Return (x, y) of the center of cell containing provided text 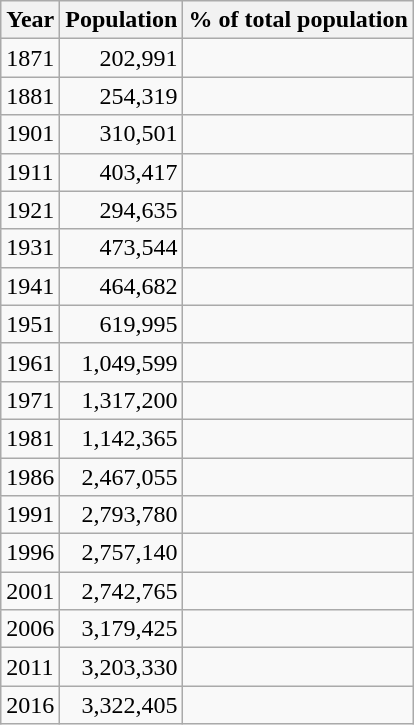
1971 (30, 400)
1,142,365 (122, 438)
1991 (30, 515)
294,635 (122, 210)
2011 (30, 667)
1951 (30, 324)
3,203,330 (122, 667)
1931 (30, 248)
3,322,405 (122, 705)
2,467,055 (122, 477)
1871 (30, 58)
2006 (30, 629)
2,793,780 (122, 515)
464,682 (122, 286)
1901 (30, 134)
2016 (30, 705)
254,319 (122, 96)
1,317,200 (122, 400)
3,179,425 (122, 629)
403,417 (122, 172)
2,757,140 (122, 553)
1921 (30, 210)
202,991 (122, 58)
2001 (30, 591)
1911 (30, 172)
% of total population (298, 20)
1961 (30, 362)
619,995 (122, 324)
1881 (30, 96)
1996 (30, 553)
1941 (30, 286)
1986 (30, 477)
473,544 (122, 248)
1981 (30, 438)
1,049,599 (122, 362)
Population (122, 20)
Year (30, 20)
2,742,765 (122, 591)
310,501 (122, 134)
